Extract the [X, Y] coordinate from the center of the cell holding the provided text.  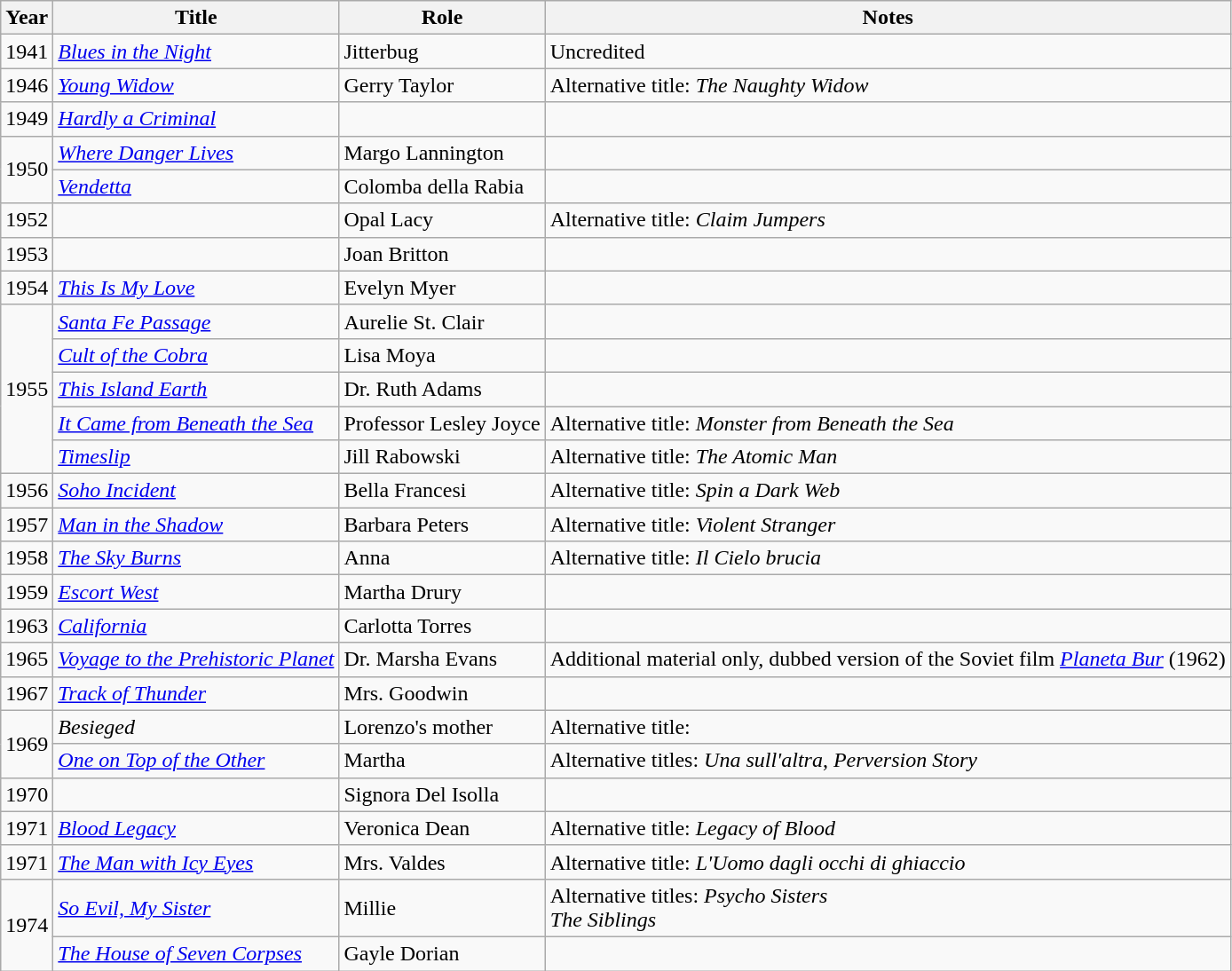
Alternative title: Claim Jumpers [888, 220]
1956 [27, 491]
Joan Britton [442, 254]
Mrs. Goodwin [442, 693]
Hardly a Criminal [196, 119]
Martha Drury [442, 592]
Track of Thunder [196, 693]
Santa Fe Passage [196, 321]
Gerry Taylor [442, 85]
1957 [27, 525]
Signora Del Isolla [442, 794]
Blood Legacy [196, 828]
Alternative title: The Naughty Widow [888, 85]
Timeslip [196, 457]
1958 [27, 558]
Additional material only, dubbed version of the Soviet film Planeta Bur (1962) [888, 659]
Professor Lesley Joyce [442, 423]
This Island Earth [196, 389]
Dr. Marsha Evans [442, 659]
1954 [27, 288]
So Evil, My Sister [196, 907]
1967 [27, 693]
This Is My Love [196, 288]
One on Top of the Other [196, 761]
Alternative title: Violent Stranger [888, 525]
Colomba della Rabia [442, 186]
Mrs. Valdes [442, 862]
Martha [442, 761]
Role [442, 18]
1949 [27, 119]
Gayle Dorian [442, 953]
Bella Francesi [442, 491]
Voyage to the Prehistoric Planet [196, 659]
1952 [27, 220]
1969 [27, 744]
Carlotta Torres [442, 626]
Escort West [196, 592]
1955 [27, 389]
Soho Incident [196, 491]
Jill Rabowski [442, 457]
1953 [27, 254]
Alternative titles: Psycho SistersThe Siblings [888, 907]
1965 [27, 659]
Man in the Shadow [196, 525]
Alternative title: The Atomic Man [888, 457]
Jitterbug [442, 51]
1946 [27, 85]
Aurelie St. Clair [442, 321]
Evelyn Myer [442, 288]
California [196, 626]
Uncredited [888, 51]
Alternative title: Monster from Beneath the Sea [888, 423]
Vendetta [196, 186]
1959 [27, 592]
1963 [27, 626]
Barbara Peters [442, 525]
Year [27, 18]
Notes [888, 18]
1950 [27, 170]
Blues in the Night [196, 51]
Alternative title: Il Cielo brucia [888, 558]
The Sky Burns [196, 558]
1941 [27, 51]
Lisa Moya [442, 355]
1974 [27, 925]
Besieged [196, 727]
Young Widow [196, 85]
Title [196, 18]
Where Danger Lives [196, 153]
It Came from Beneath the Sea [196, 423]
Lorenzo's mother [442, 727]
Alternative titles: Una sull'altra, Perversion Story [888, 761]
Millie [442, 907]
Cult of the Cobra [196, 355]
The Man with Icy Eyes [196, 862]
Opal Lacy [442, 220]
Alternative title: Legacy of Blood [888, 828]
The House of Seven Corpses [196, 953]
Anna [442, 558]
Margo Lannington [442, 153]
Dr. Ruth Adams [442, 389]
Veronica Dean [442, 828]
Alternative title: L'Uomo dagli occhi di ghiaccio [888, 862]
1970 [27, 794]
Alternative title: Spin a Dark Web [888, 491]
Alternative title: [888, 727]
